Determine the (X, Y) coordinate at the center of the cell enclosing the given text.  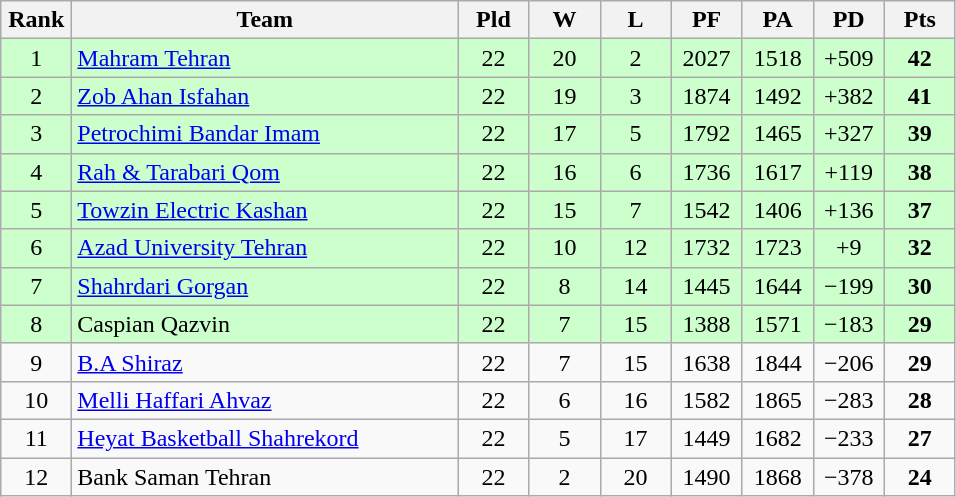
Mahram Tehran (265, 58)
Rank (36, 20)
1582 (706, 400)
1723 (778, 248)
24 (920, 477)
1874 (706, 96)
PA (778, 20)
1492 (778, 96)
1865 (778, 400)
Towzin Electric Kashan (265, 210)
+136 (848, 210)
1449 (706, 438)
−199 (848, 286)
14 (636, 286)
Melli Haffari Ahvaz (265, 400)
1617 (778, 172)
2027 (706, 58)
1406 (778, 210)
Team (265, 20)
32 (920, 248)
Heyat Basketball Shahrekord (265, 438)
1490 (706, 477)
1682 (778, 438)
42 (920, 58)
Bank Saman Tehran (265, 477)
L (636, 20)
−283 (848, 400)
+382 (848, 96)
37 (920, 210)
Zob Ahan Isfahan (265, 96)
Petrochimi Bandar Imam (265, 134)
−206 (848, 362)
Pts (920, 20)
1542 (706, 210)
Rah & Tarabari Qom (265, 172)
Caspian Qazvin (265, 324)
19 (564, 96)
+327 (848, 134)
1644 (778, 286)
1638 (706, 362)
Azad University Tehran (265, 248)
+509 (848, 58)
+9 (848, 248)
PD (848, 20)
W (564, 20)
1465 (778, 134)
4 (36, 172)
Shahrdari Gorgan (265, 286)
PF (706, 20)
1792 (706, 134)
1388 (706, 324)
−233 (848, 438)
27 (920, 438)
B.A Shiraz (265, 362)
41 (920, 96)
Pld (494, 20)
1 (36, 58)
11 (36, 438)
30 (920, 286)
39 (920, 134)
−183 (848, 324)
38 (920, 172)
1518 (778, 58)
1736 (706, 172)
1571 (778, 324)
1868 (778, 477)
1445 (706, 286)
1732 (706, 248)
+119 (848, 172)
9 (36, 362)
28 (920, 400)
1844 (778, 362)
−378 (848, 477)
